Search for the cell housing the specified text and yield its (X, Y) center coordinate. 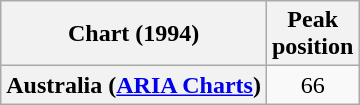
Chart (1994) (134, 34)
Australia (ARIA Charts) (134, 85)
66 (312, 85)
Peakposition (312, 34)
